For the text-containing cell, return its midpoint in (X, Y) coordinate format. 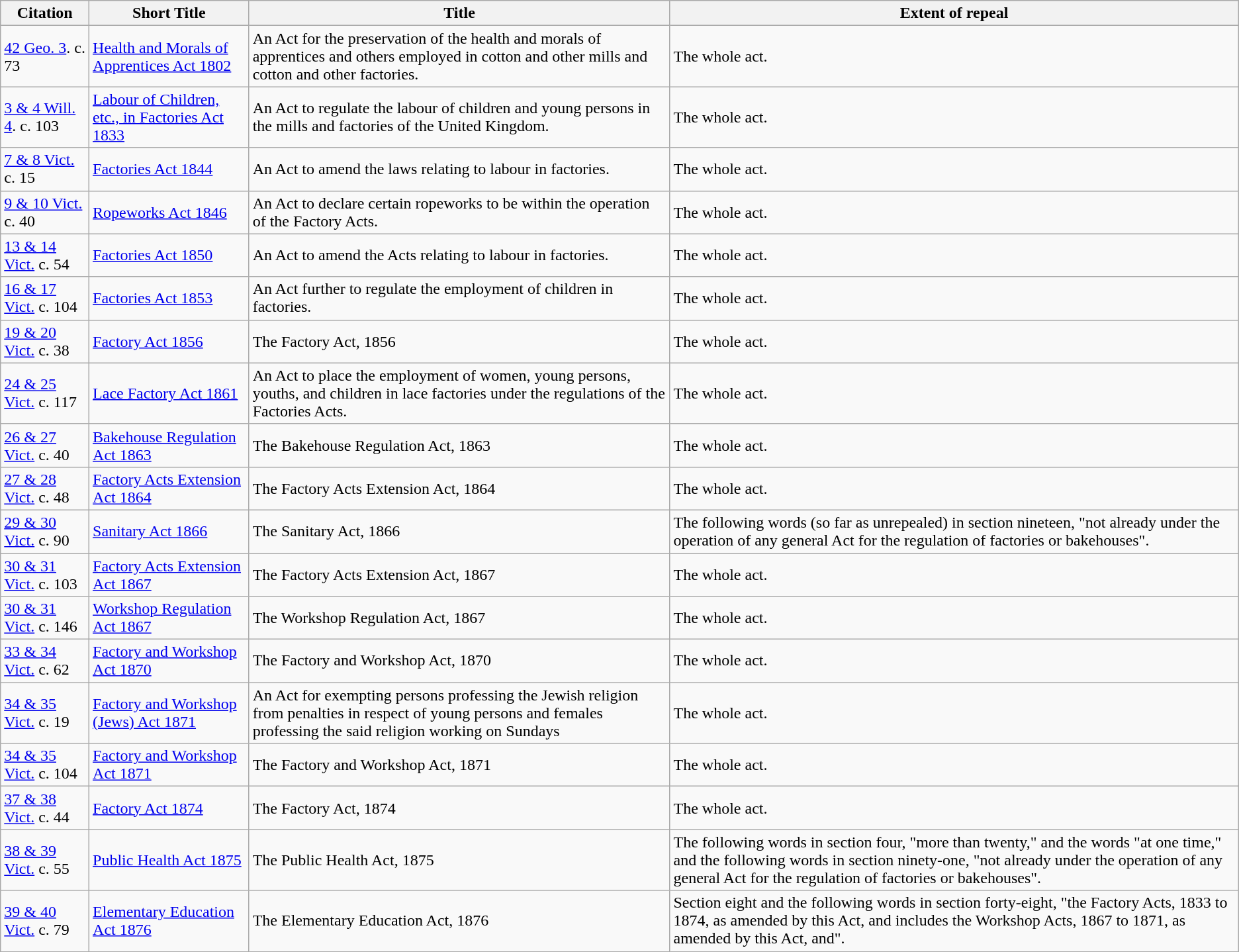
Factories Act 1844 (169, 169)
Extent of repeal (954, 13)
The Elementary Education Act, 1876 (459, 921)
Workshop Regulation Act 1867 (169, 618)
Lace Factory Act 1861 (169, 393)
33 & 34 Vict. c. 62 (45, 661)
7 & 8 Vict. c. 15 (45, 169)
An Act to regulate the labour of children and young persons in the mills and factories of the United Kingdom. (459, 117)
Sanitary Act 1866 (169, 531)
24 & 25 Vict. c. 117 (45, 393)
37 & 38 Vict. c. 44 (45, 808)
Factory Acts Extension Act 1867 (169, 575)
The Factory Act, 1856 (459, 342)
34 & 35 Vict. c. 104 (45, 765)
34 & 35 Vict. c. 19 (45, 713)
9 & 10 Vict. c. 40 (45, 212)
26 & 27 Vict. c. 40 (45, 445)
An Act to amend the Acts relating to labour in factories. (459, 256)
13 & 14 Vict. c. 54 (45, 256)
The Workshop Regulation Act, 1867 (459, 618)
An Act further to regulate the employment of children in factories. (459, 298)
The Sanitary Act, 1866 (459, 531)
Short Title (169, 13)
29 & 30 Vict. c. 90 (45, 531)
The Factory Act, 1874 (459, 808)
Public Health Act 1875 (169, 860)
Factories Act 1853 (169, 298)
42 Geo. 3. c. 73 (45, 56)
The Factory and Workshop Act, 1870 (459, 661)
Health and Morals of Apprentices Act 1802 (169, 56)
The Bakehouse Regulation Act, 1863 (459, 445)
27 & 28 Vict. c. 48 (45, 489)
An Act to amend the laws relating to labour in factories. (459, 169)
39 & 40 Vict. c. 79 (45, 921)
Factory Act 1874 (169, 808)
Labour of Children, etc., in Factories Act 1833 (169, 117)
30 & 31 Vict. c. 146 (45, 618)
Bakehouse Regulation Act 1863 (169, 445)
An Act for the preservation of the health and morals of apprentices and others employed in cotton and other mills and cotton and other factories. (459, 56)
The Factory Acts Extension Act, 1867 (459, 575)
Elementary Education Act 1876 (169, 921)
Factories Act 1850 (169, 256)
Ropeworks Act 1846 (169, 212)
38 & 39 Vict. c. 55 (45, 860)
19 & 20 Vict. c. 38 (45, 342)
An Act to place the employment of women, young persons, youths, and children in lace factories under the regulations of the Factories Acts. (459, 393)
Factory and Workshop Act 1871 (169, 765)
16 & 17 Vict. c. 104 (45, 298)
Factory and Workshop (Jews) Act 1871 (169, 713)
Title (459, 13)
The Factory and Workshop Act, 1871 (459, 765)
30 & 31 Vict. c. 103 (45, 575)
The Public Health Act, 1875 (459, 860)
3 & 4 Will. 4. c. 103 (45, 117)
Factory Acts Extension Act 1864 (169, 489)
The Factory Acts Extension Act, 1864 (459, 489)
Factory and Workshop Act 1870 (169, 661)
An Act to declare certain ropeworks to be within the operation of the Factory Acts. (459, 212)
Citation (45, 13)
Factory Act 1856 (169, 342)
